Search for the cell housing the specified text and yield its [x, y] center coordinate. 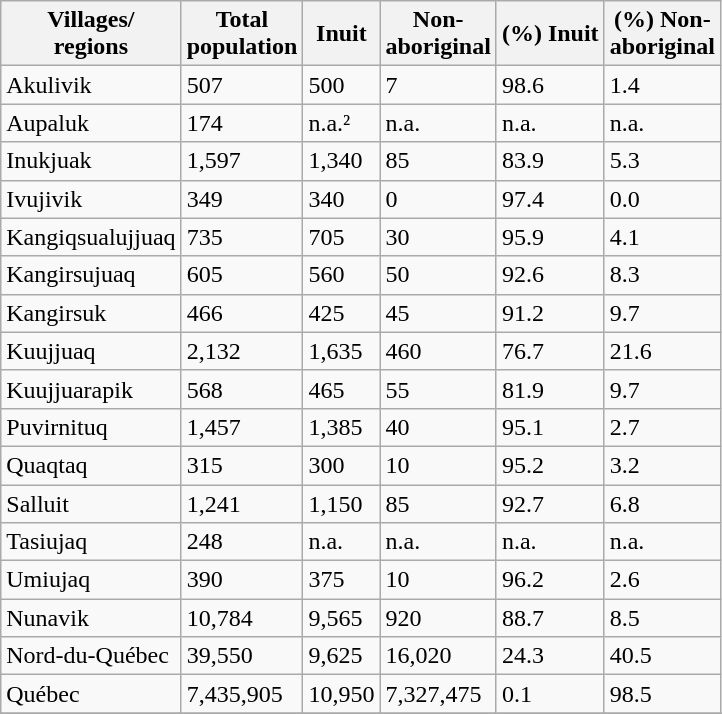
83.9 [550, 161]
95.2 [550, 465]
Kuujjuarapik [91, 389]
Inuit [342, 34]
2.7 [662, 427]
735 [242, 237]
Nord-du-Québec [91, 656]
1,241 [242, 503]
55 [438, 389]
95.9 [550, 237]
0 [438, 199]
Inukjuak [91, 161]
568 [242, 389]
7,435,905 [242, 694]
92.7 [550, 503]
Salluit [91, 503]
Kangirsuk [91, 313]
507 [242, 85]
Puvirnituq [91, 427]
300 [342, 465]
21.6 [662, 351]
9,625 [342, 656]
390 [242, 580]
16,020 [438, 656]
(%) Inuit [550, 34]
Non-aboriginal [438, 34]
50 [438, 275]
Ivujivik [91, 199]
705 [342, 237]
10,950 [342, 694]
8.3 [662, 275]
5.3 [662, 161]
96.2 [550, 580]
92.6 [550, 275]
24.3 [550, 656]
4.1 [662, 237]
Aupaluk [91, 123]
8.5 [662, 618]
Totalpopulation [242, 34]
45 [438, 313]
n.a.² [342, 123]
95.1 [550, 427]
88.7 [550, 618]
98.6 [550, 85]
10,784 [242, 618]
Québec [91, 694]
Akulivik [91, 85]
500 [342, 85]
2.6 [662, 580]
174 [242, 123]
1,597 [242, 161]
340 [342, 199]
Kangiqsualujjuaq [91, 237]
91.2 [550, 313]
76.7 [550, 351]
6.8 [662, 503]
39,550 [242, 656]
1,635 [342, 351]
1,150 [342, 503]
9,565 [342, 618]
3.2 [662, 465]
425 [342, 313]
466 [242, 313]
375 [342, 580]
465 [342, 389]
349 [242, 199]
Nunavik [91, 618]
40 [438, 427]
0.1 [550, 694]
460 [438, 351]
40.5 [662, 656]
7,327,475 [438, 694]
1.4 [662, 85]
98.5 [662, 694]
Umiujaq [91, 580]
97.4 [550, 199]
Tasiujaq [91, 542]
Kangirsujuaq [91, 275]
315 [242, 465]
1,457 [242, 427]
0.0 [662, 199]
1,385 [342, 427]
Quaqtaq [91, 465]
(%) Non-aboriginal [662, 34]
248 [242, 542]
920 [438, 618]
605 [242, 275]
81.9 [550, 389]
560 [342, 275]
1,340 [342, 161]
7 [438, 85]
Villages/regions [91, 34]
2,132 [242, 351]
30 [438, 237]
Kuujjuaq [91, 351]
